Determine the [X, Y] coordinate at the center of the cell enclosing the given text.  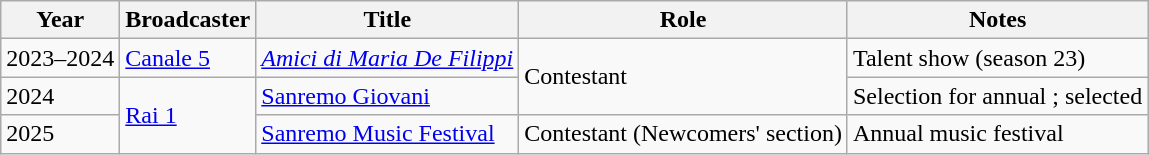
Rai 1 [188, 115]
Sanremo Music Festival [388, 134]
Sanremo Giovani [388, 96]
Selection for annual ; selected [997, 96]
Annual music festival [997, 134]
2024 [60, 96]
Notes [997, 20]
2023–2024 [60, 58]
Contestant (Newcomers' section) [684, 134]
Canale 5 [188, 58]
Broadcaster [188, 20]
Talent show (season 23) [997, 58]
Amici di Maria De Filippi [388, 58]
2025 [60, 134]
Contestant [684, 77]
Role [684, 20]
Year [60, 20]
Title [388, 20]
